From the cell containing the given text, extract its center point as [x, y] coordinate. 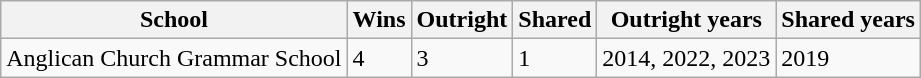
2014, 2022, 2023 [686, 58]
3 [462, 58]
Shared [555, 20]
Outright years [686, 20]
Wins [379, 20]
Outright [462, 20]
4 [379, 58]
School [174, 20]
Anglican Church Grammar School [174, 58]
2019 [848, 58]
Shared years [848, 20]
1 [555, 58]
